Return the (X, Y) coordinate for the center point of the cell that contains the specified text.  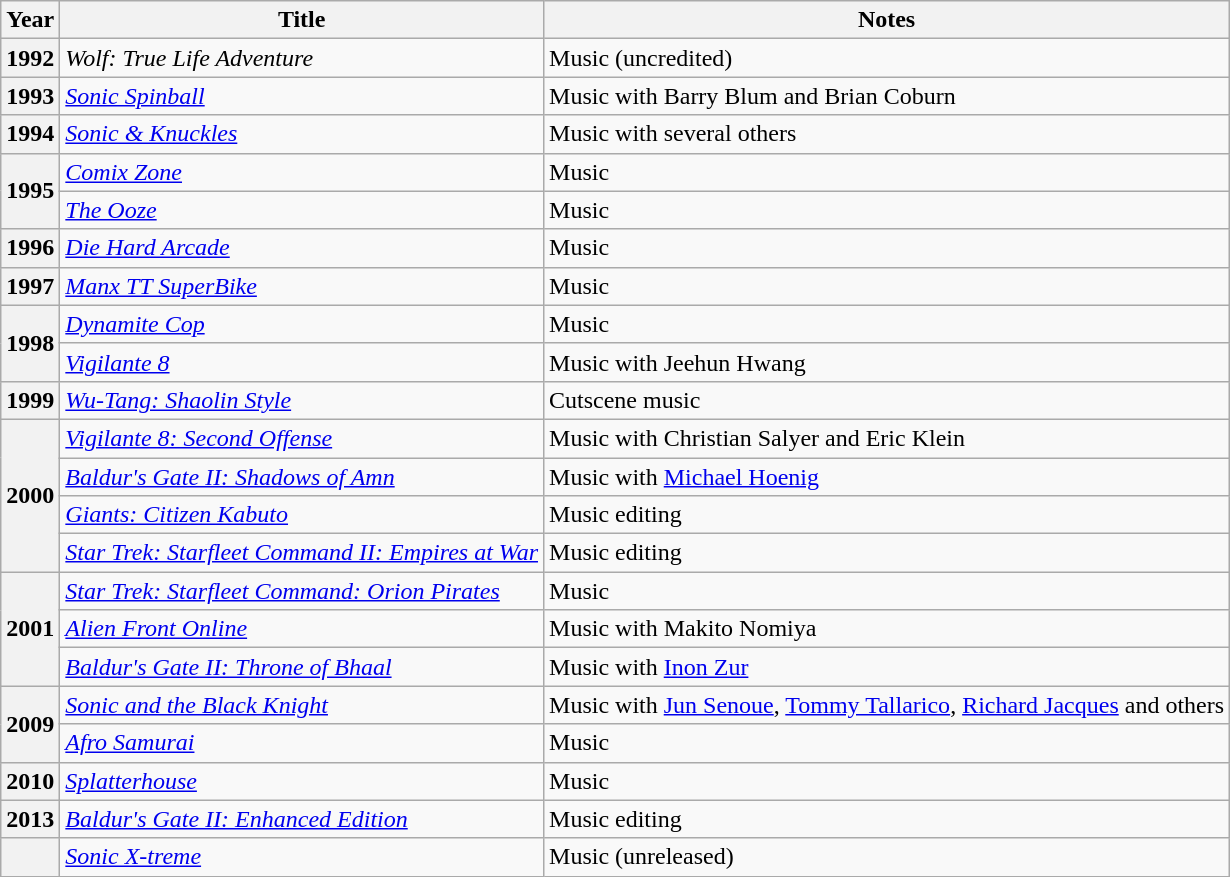
Sonic Spinball (302, 96)
Music with Jeehun Hwang (887, 362)
Music with several others (887, 134)
Title (302, 20)
Vigilante 8: Second Offense (302, 438)
Wu-Tang: Shaolin Style (302, 400)
Baldur's Gate II: Throne of Bhaal (302, 667)
1994 (30, 134)
2000 (30, 495)
Baldur's Gate II: Enhanced Edition (302, 819)
2001 (30, 629)
1999 (30, 400)
The Ooze (302, 210)
Music with Jun Senoue, Tommy Tallarico, Richard Jacques and others (887, 705)
Vigilante 8 (302, 362)
2010 (30, 781)
Sonic X-treme (302, 857)
Manx TT SuperBike (302, 286)
Splatterhouse (302, 781)
1998 (30, 343)
Music with Barry Blum and Brian Coburn (887, 96)
Alien Front Online (302, 629)
Music (unreleased) (887, 857)
Cutscene music (887, 400)
Music (uncredited) (887, 58)
Music with Inon Zur (887, 667)
Comix Zone (302, 172)
Dynamite Cop (302, 324)
1992 (30, 58)
Year (30, 20)
1993 (30, 96)
Music with Michael Hoenig (887, 477)
1997 (30, 286)
Notes (887, 20)
Afro Samurai (302, 743)
Wolf: True Life Adventure (302, 58)
2013 (30, 819)
2009 (30, 724)
Star Trek: Starfleet Command II: Empires at War (302, 553)
Sonic and the Black Knight (302, 705)
Sonic & Knuckles (302, 134)
1995 (30, 191)
Music with Christian Salyer and Eric Klein (887, 438)
Die Hard Arcade (302, 248)
Music with Makito Nomiya (887, 629)
1996 (30, 248)
Giants: Citizen Kabuto (302, 515)
Baldur's Gate II: Shadows of Amn (302, 477)
Star Trek: Starfleet Command: Orion Pirates (302, 591)
